From the cell containing the given text, extract its center point as (X, Y) coordinate. 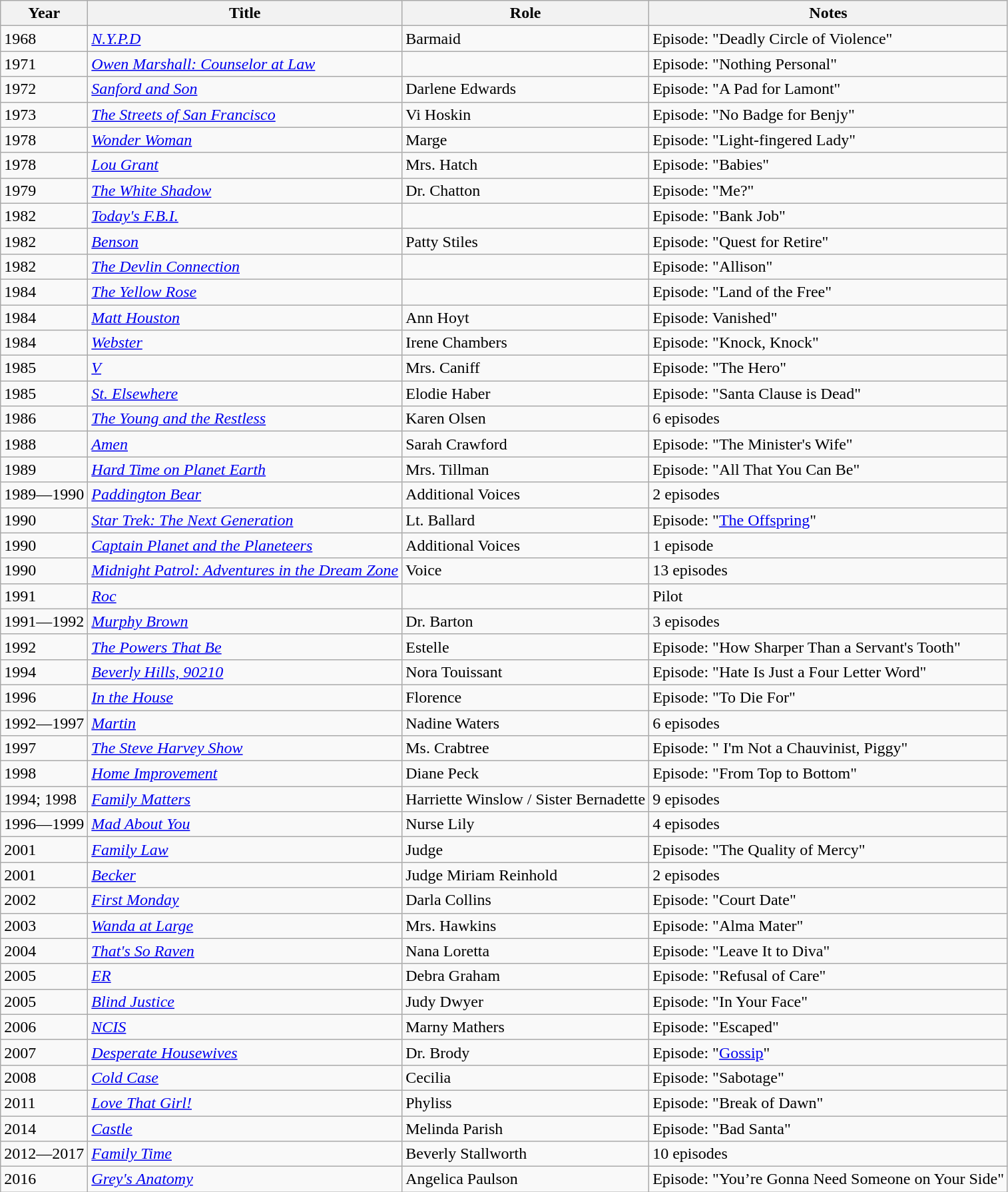
V (245, 368)
Episode: "A Pad for Lamont" (828, 89)
1988 (44, 444)
Episode: "Deadly Circle of Violence" (828, 39)
Angelica Paulson (526, 1179)
1994; 1998 (44, 799)
1994 (44, 672)
Mrs. Caniff (526, 368)
3 episodes (828, 621)
Family Time (245, 1154)
1986 (44, 419)
Nana Loretta (526, 951)
Episode: "Bad Santa" (828, 1129)
First Monday (245, 900)
Desperate Housewives (245, 1052)
1992—1997 (44, 723)
Barmaid (526, 39)
2012—2017 (44, 1154)
2002 (44, 900)
Phyliss (526, 1103)
1971 (44, 64)
Castle (245, 1129)
NCIS (245, 1027)
The Steve Harvey Show (245, 748)
Episode: "Bank Job" (828, 216)
Ms. Crabtree (526, 748)
1997 (44, 748)
N.Y.P.D (245, 39)
1998 (44, 774)
Home Improvement (245, 774)
The Powers That Be (245, 647)
Episode: "Babies" (828, 165)
Judy Dwyer (526, 1002)
Today's F.B.I. (245, 216)
Episode: "To Die For" (828, 697)
Cecilia (526, 1077)
10 episodes (828, 1154)
Episode: "Gossip" (828, 1052)
Benson (245, 241)
2011 (44, 1103)
Paddington Bear (245, 495)
Roc (245, 596)
Wonder Woman (245, 140)
Blind Justice (245, 1002)
Webster (245, 343)
1991 (44, 596)
Episode: "Knock, Knock" (828, 343)
Year (44, 13)
Episode: "From Top to Bottom" (828, 774)
Becker (245, 875)
Episode: "The Offspring" (828, 520)
Mrs. Hawkins (526, 926)
Episode: "Refusal of Care" (828, 976)
Episode: "How Sharper Than a Servant's Tooth" (828, 647)
2016 (44, 1179)
1968 (44, 39)
Debra Graham (526, 976)
1991—1992 (44, 621)
Midnight Patrol: Adventures in the Dream Zone (245, 571)
Episode: "Leave It to Diva" (828, 951)
Marny Mathers (526, 1027)
Episode: "The Quality of Mercy" (828, 850)
1996 (44, 697)
Voice (526, 571)
Family Law (245, 850)
Darlene Edwards (526, 89)
The Streets of San Francisco (245, 115)
Lt. Ballard (526, 520)
Irene Chambers (526, 343)
Ann Hoyt (526, 318)
Patty Stiles (526, 241)
Episode: "Court Date" (828, 900)
1996—1999 (44, 824)
Cold Case (245, 1077)
Dr. Barton (526, 621)
Florence (526, 697)
In the House (245, 697)
Marge (526, 140)
2006 (44, 1027)
Beverly Hills, 90210 (245, 672)
Mrs. Tillman (526, 469)
Karen Olsen (526, 419)
Family Matters (245, 799)
Melinda Parish (526, 1129)
Darla Collins (526, 900)
Episode: "Santa Clause is Dead" (828, 394)
1992 (44, 647)
Mad About You (245, 824)
The Devlin Connection (245, 266)
Vi Hoskin (526, 115)
2004 (44, 951)
Captain Planet and the Planeteers (245, 545)
Wanda at Large (245, 926)
Episode: "In Your Face" (828, 1002)
1979 (44, 190)
Elodie Haber (526, 394)
Estelle (526, 647)
Nora Touissant (526, 672)
Episode: "Break of Dawn" (828, 1103)
Episode: "You’re Gonna Need Someone on Your Side" (828, 1179)
Episode: "The Hero" (828, 368)
Episode: "Light-fingered Lady" (828, 140)
ER (245, 976)
Episode: "The Minister's Wife" (828, 444)
1973 (44, 115)
Episode: "Land of the Free" (828, 292)
Judge (526, 850)
That's So Raven (245, 951)
Judge Miriam Reinhold (526, 875)
Love That Girl! (245, 1103)
Martin (245, 723)
Episode: "Hate Is Just a Four Letter Word" (828, 672)
Beverly Stallworth (526, 1154)
Diane Peck (526, 774)
Dr. Chatton (526, 190)
4 episodes (828, 824)
Dr. Brody (526, 1052)
2003 (44, 926)
1 episode (828, 545)
Episode: Vanished" (828, 318)
Episode: " I'm Not a Chauvinist, Piggy" (828, 748)
Amen (245, 444)
Episode: "Sabotage" (828, 1077)
Matt Houston (245, 318)
Star Trek: The Next Generation (245, 520)
St. Elsewhere (245, 394)
1989 (44, 469)
13 episodes (828, 571)
1989—1990 (44, 495)
Sarah Crawford (526, 444)
Episode: "Alma Mater" (828, 926)
Lou Grant (245, 165)
Pilot (828, 596)
9 episodes (828, 799)
Harriette Winslow / Sister Bernadette (526, 799)
Episode: "Nothing Personal" (828, 64)
Nadine Waters (526, 723)
Nurse Lily (526, 824)
Notes (828, 13)
The Yellow Rose (245, 292)
Episode: "Me?" (828, 190)
The White Shadow (245, 190)
Owen Marshall: Counselor at Law (245, 64)
The Young and the Restless (245, 419)
Sanford and Son (245, 89)
Episode: "Quest for Retire" (828, 241)
Episode: "No Badge for Benjy" (828, 115)
Episode: "All That You Can Be" (828, 469)
2008 (44, 1077)
1972 (44, 89)
2014 (44, 1129)
Episode: "Escaped" (828, 1027)
Title (245, 13)
Murphy Brown (245, 621)
Episode: "Allison" (828, 266)
Mrs. Hatch (526, 165)
Role (526, 13)
Hard Time on Planet Earth (245, 469)
2007 (44, 1052)
Grey's Anatomy (245, 1179)
